Identify which cell holds the provided text, then report its [x, y] central coordinate. 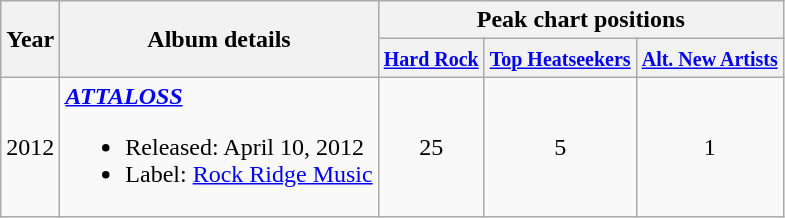
Year [30, 39]
5 [560, 147]
Top Heatseekers [560, 58]
Alt. New Artists [710, 58]
1 [710, 147]
Hard Rock [431, 58]
Album details [219, 39]
25 [431, 147]
ATTALOSSReleased: April 10, 2012Label: Rock Ridge Music [219, 147]
2012 [30, 147]
Peak chart positions [580, 20]
